Output the (X, Y) coordinate of the center of the cell containing the given text.  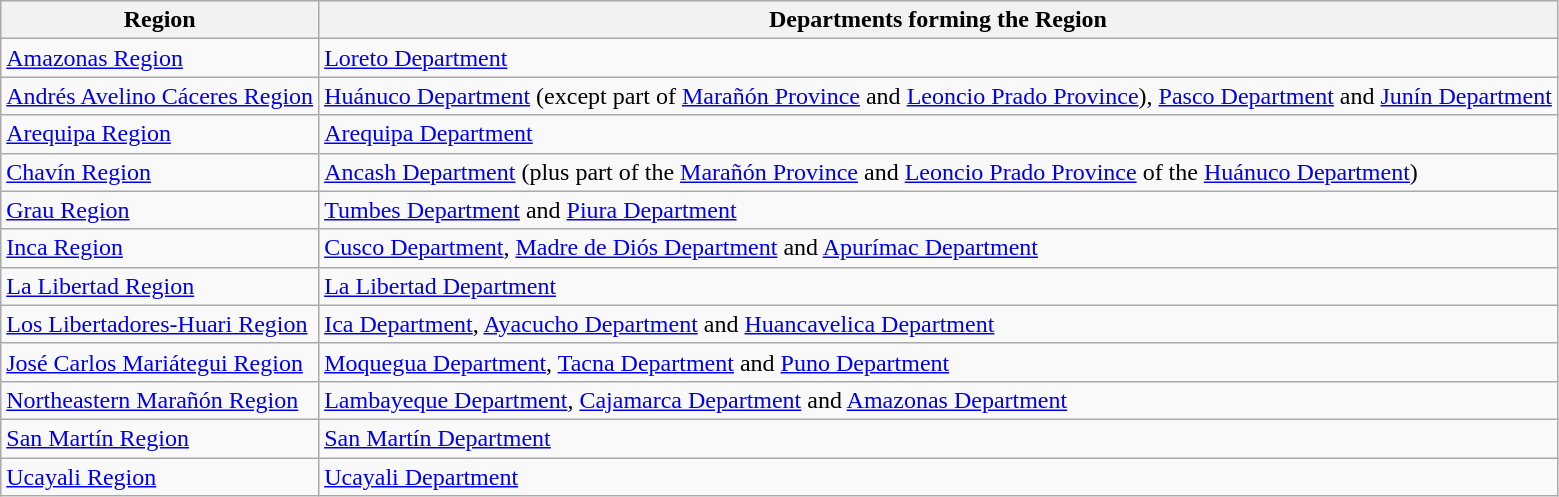
Region (160, 20)
Ancash Department (plus part of the Marañón Province and Leoncio Prado Province of the Huánuco Department) (938, 172)
Ucayali Department (938, 477)
La Libertad Region (160, 286)
Tumbes Department and Piura Department (938, 210)
Loreto Department (938, 58)
La Libertad Department (938, 286)
Huánuco Department (except part of Marañón Province and Leoncio Prado Province), Pasco Department and Junín Department (938, 96)
Departments forming the Region (938, 20)
Grau Region (160, 210)
Andrés Avelino Cáceres Region (160, 96)
Northeastern Marañón Region (160, 400)
Cusco Department, Madre de Diós Department and Apurímac Department (938, 248)
San Martín Department (938, 438)
Arequipa Region (160, 134)
Ica Department, Ayacucho Department and Huancavelica Department (938, 324)
Chavín Region (160, 172)
Moquegua Department, Tacna Department and Puno Department (938, 362)
Inca Region (160, 248)
Los Libertadores-Huari Region (160, 324)
Amazonas Region (160, 58)
Arequipa Department (938, 134)
José Carlos Mariátegui Region (160, 362)
San Martín Region (160, 438)
Ucayali Region (160, 477)
Lambayeque Department, Cajamarca Department and Amazonas Department (938, 400)
